Extract the [X, Y] coordinate from the center of the cell holding the provided text.  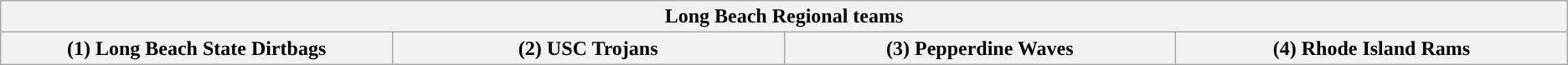
Long Beach Regional teams [784, 17]
(4) Rhode Island Rams [1372, 48]
(1) Long Beach State Dirtbags [197, 48]
(2) USC Trojans [588, 48]
(3) Pepperdine Waves [980, 48]
